Return (X, Y) of the center of cell containing provided text 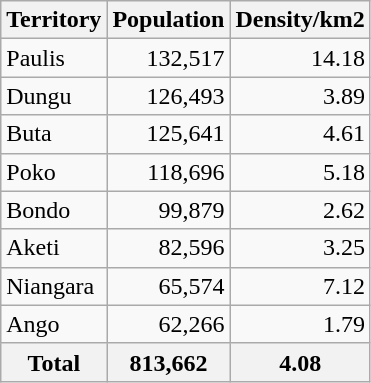
Bondo (54, 210)
Buta (54, 134)
3.89 (300, 96)
62,266 (168, 324)
Total (54, 362)
132,517 (168, 58)
125,641 (168, 134)
Paulis (54, 58)
Territory (54, 20)
Poko (54, 172)
126,493 (168, 96)
Niangara (54, 286)
Aketi (54, 248)
2.62 (300, 210)
Population (168, 20)
4.61 (300, 134)
4.08 (300, 362)
118,696 (168, 172)
1.79 (300, 324)
99,879 (168, 210)
65,574 (168, 286)
Ango (54, 324)
5.18 (300, 172)
14.18 (300, 58)
3.25 (300, 248)
7.12 (300, 286)
813,662 (168, 362)
82,596 (168, 248)
Dungu (54, 96)
Density/km2 (300, 20)
